Output the (X, Y) coordinate of the center of the cell containing the given text.  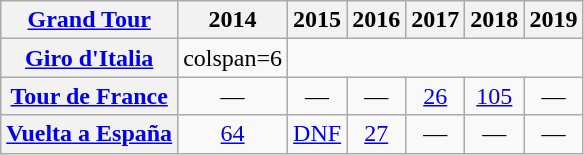
Grand Tour (90, 20)
2015 (318, 20)
105 (494, 96)
2016 (376, 20)
27 (376, 134)
DNF (318, 134)
2014 (233, 20)
2018 (494, 20)
Tour de France (90, 96)
Vuelta a España (90, 134)
Giro d'Italia (90, 58)
64 (233, 134)
colspan=6 (233, 58)
2017 (436, 20)
26 (436, 96)
2019 (554, 20)
